Provide the [x, y] coordinate of the cell's center where the given text is located.  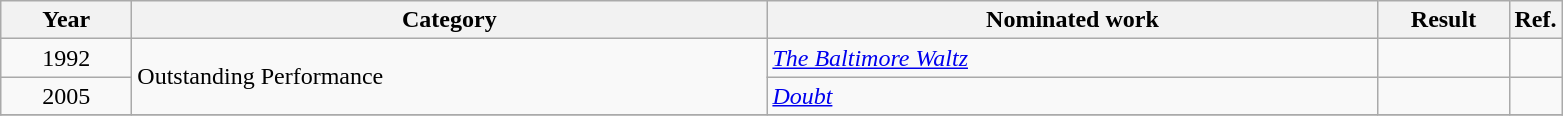
Year [66, 20]
1992 [66, 58]
The Baltimore Waltz [1072, 58]
Result [1444, 20]
Doubt [1072, 96]
Outstanding Performance [450, 77]
Ref. [1536, 20]
Nominated work [1072, 20]
2005 [66, 96]
Category [450, 20]
